Scan for the cell matching the given text and deliver its (x, y) coordinate at center. 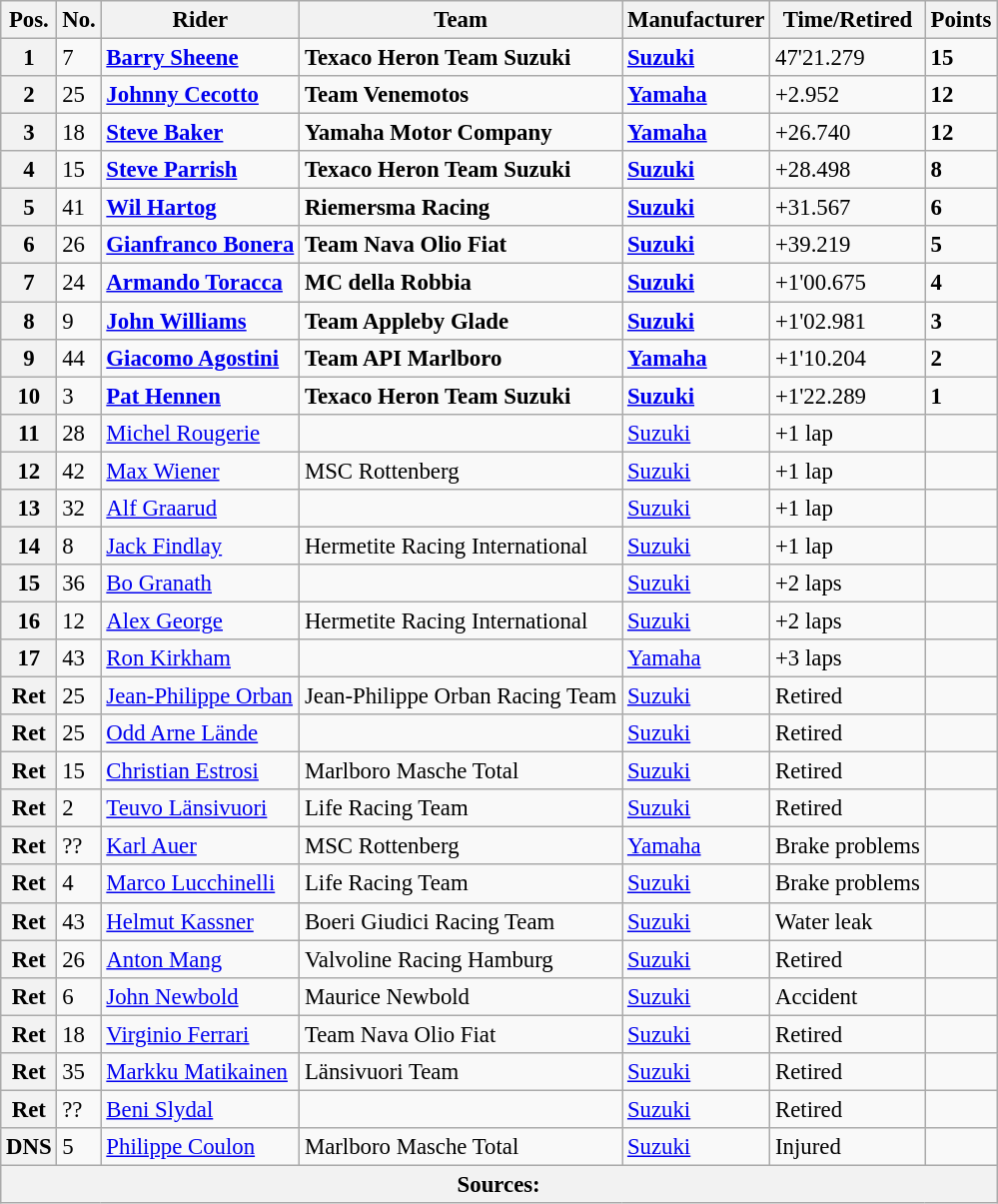
Steve Baker (200, 133)
Anton Mang (200, 959)
+1'00.675 (847, 283)
Helmut Kassner (200, 921)
Beni Slydal (200, 1109)
+26.740 (847, 133)
+1'22.289 (847, 396)
No. (79, 20)
Markku Matikainen (200, 1072)
John Newbold (200, 996)
Pat Hennen (200, 396)
Jean-Philippe Orban (200, 696)
+2.952 (847, 95)
Time/Retired (847, 20)
Alf Graarud (200, 509)
Marco Lucchinelli (200, 884)
Ron Kirkham (200, 658)
Christian Estrosi (200, 771)
42 (79, 471)
Maurice Newbold (462, 996)
47'21.279 (847, 58)
41 (79, 208)
Manufacturer (696, 20)
+39.219 (847, 245)
+3 laps (847, 658)
Team API Marlboro (462, 358)
Odd Arne Lände (200, 733)
28 (79, 433)
Philippe Coulon (200, 1147)
Jean-Philippe Orban Racing Team (462, 696)
Bo Granath (200, 584)
17 (29, 658)
John Williams (200, 321)
24 (79, 283)
Points (961, 20)
+28.498 (847, 170)
Barry Sheene (200, 58)
32 (79, 509)
+31.567 (847, 208)
Karl Auer (200, 846)
Injured (847, 1147)
Wil Hartog (200, 208)
Valvoline Racing Hamburg (462, 959)
Jack Findlay (200, 546)
Alex George (200, 620)
Gianfranco Bonera (200, 245)
Giacomo Agostini (200, 358)
Max Wiener (200, 471)
44 (79, 358)
35 (79, 1072)
Team (462, 20)
13 (29, 509)
Johnny Cecotto (200, 95)
Virginio Ferrari (200, 1034)
MC della Robbia (462, 283)
Team Appleby Glade (462, 321)
+1'10.204 (847, 358)
10 (29, 396)
Teuvo Länsivuori (200, 808)
Länsivuori Team (462, 1072)
DNS (29, 1147)
+1'02.981 (847, 321)
11 (29, 433)
Water leak (847, 921)
Accident (847, 996)
Michel Rougerie (200, 433)
Armando Toracca (200, 283)
Steve Parrish (200, 170)
Rider (200, 20)
Riemersma Racing (462, 208)
16 (29, 620)
Yamaha Motor Company (462, 133)
14 (29, 546)
Pos. (29, 20)
36 (79, 584)
Boeri Giudici Racing Team (462, 921)
Team Venemotos (462, 95)
Sources: (499, 1184)
